Identify which cell holds the provided text, then report its (X, Y) central coordinate. 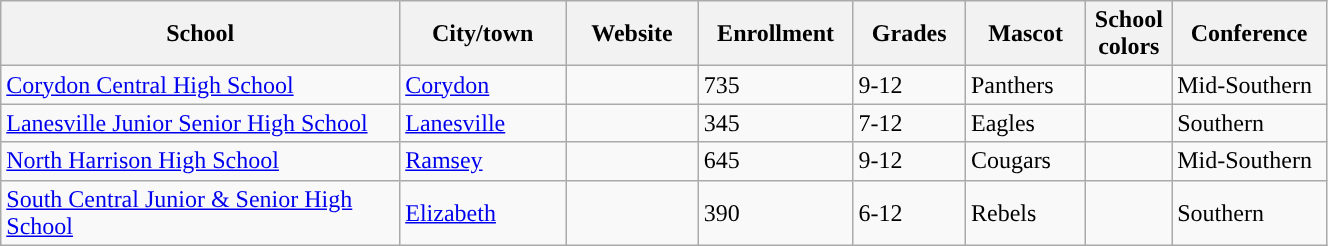
School colors (1129, 34)
390 (776, 212)
Website (632, 34)
6-12 (909, 212)
Lanesville Junior Senior High School (200, 123)
City/town (483, 34)
Panthers (1025, 85)
Eagles (1025, 123)
7-12 (909, 123)
Corydon Central High School (200, 85)
School (200, 34)
645 (776, 161)
Corydon (483, 85)
Cougars (1025, 161)
Rebels (1025, 212)
Ramsey (483, 161)
735 (776, 85)
South Central Junior & Senior High School (200, 212)
Mascot (1025, 34)
Elizabeth (483, 212)
Lanesville (483, 123)
345 (776, 123)
North Harrison High School (200, 161)
Conference (1250, 34)
Enrollment (776, 34)
Grades (909, 34)
